Search for the cell housing the specified text and yield its [x, y] center coordinate. 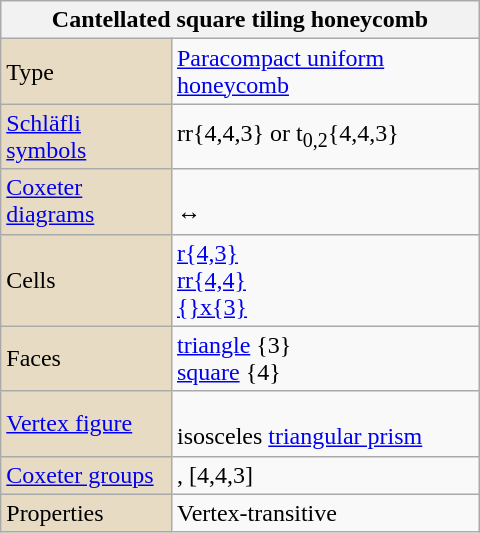
Coxeter diagrams [86, 202]
Cantellated square tiling honeycomb [240, 20]
r{4,3} rr{4,4}{}x{3} [325, 280]
Vertex-transitive [325, 513]
Vertex figure [86, 424]
Paracompact uniform honeycomb [325, 72]
Cells [86, 280]
Schläfli symbols [86, 136]
Type [86, 72]
Faces [86, 358]
Properties [86, 513]
triangle {3}square {4} [325, 358]
rr{4,4,3} or t0,2{4,4,3} [325, 136]
isosceles triangular prism [325, 424]
Coxeter groups [86, 475]
, [4,4,3] [325, 475]
↔ [325, 202]
